For the text-containing cell, return its midpoint in [x, y] coordinate format. 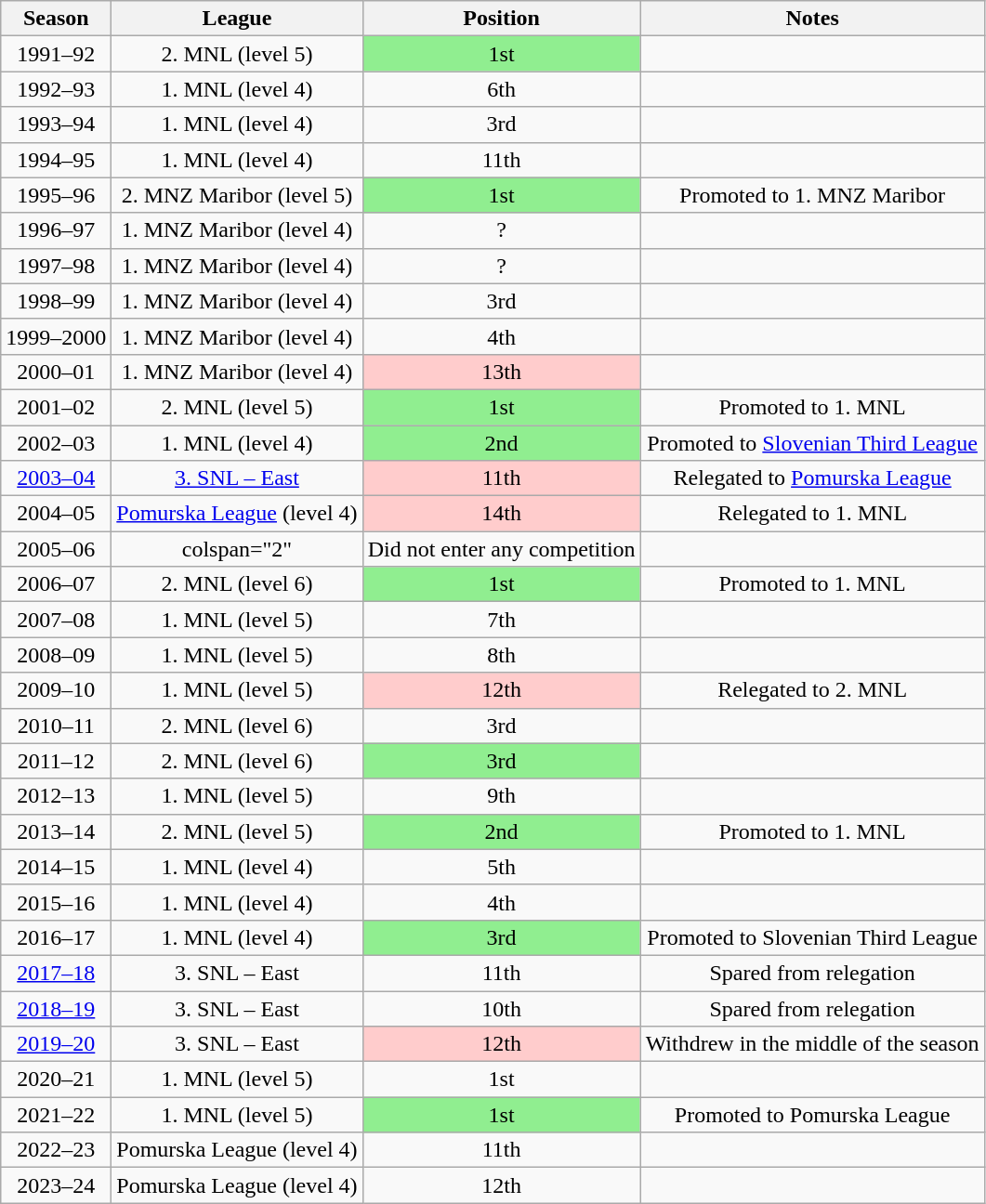
1991–92 [56, 54]
2017–18 [56, 973]
14th [502, 514]
2019–20 [56, 1044]
2014–15 [56, 867]
1999–2000 [56, 336]
Season [56, 19]
8th [502, 655]
2013–14 [56, 831]
Withdrew in the middle of the season [812, 1044]
13th [502, 372]
10th [502, 1008]
colspan="2" [237, 549]
Notes [812, 19]
2015–16 [56, 902]
7th [502, 620]
2021–22 [56, 1115]
2022–23 [56, 1150]
2010–11 [56, 726]
Did not enter any competition [502, 549]
2020–21 [56, 1080]
2011–12 [56, 761]
2016–17 [56, 937]
Relegated to Pomurska League [812, 478]
1992–93 [56, 89]
Position [502, 19]
6th [502, 89]
2007–08 [56, 620]
2001–02 [56, 407]
League [237, 19]
Promoted to Pomurska League [812, 1115]
1997–98 [56, 266]
2000–01 [56, 372]
2002–03 [56, 443]
2003–04 [56, 478]
2012–13 [56, 796]
2023–24 [56, 1185]
2006–07 [56, 584]
1993–94 [56, 124]
2018–19 [56, 1008]
2009–10 [56, 690]
Relegated to 1. MNL [812, 514]
Relegated to 2. MNL [812, 690]
2005–06 [56, 549]
2008–09 [56, 655]
Promoted to 1. MNZ Maribor [812, 195]
2. MNZ Maribor (level 5) [237, 195]
2004–05 [56, 514]
1998–99 [56, 301]
5th [502, 867]
1994–95 [56, 160]
1995–96 [56, 195]
1996–97 [56, 230]
9th [502, 796]
